Return the [x, y] coordinate for the center point of the cell that contains the specified text.  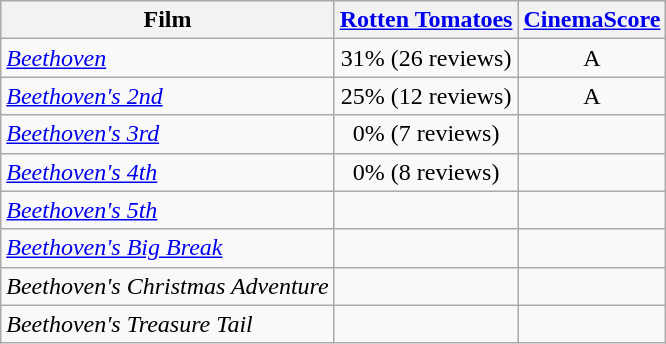
Beethoven's 5th [168, 210]
Film [168, 20]
25% (12 reviews) [426, 96]
Beethoven's Christmas Adventure [168, 286]
Beethoven [168, 58]
Beethoven's Treasure Tail [168, 324]
Beethoven's 3rd [168, 134]
0% (8 reviews) [426, 172]
Beethoven's Big Break [168, 248]
Beethoven's 2nd [168, 96]
CinemaScore [592, 20]
31% (26 reviews) [426, 58]
Rotten Tomatoes [426, 20]
0% (7 reviews) [426, 134]
Beethoven's 4th [168, 172]
